Search for the cell housing the specified text and yield its (X, Y) center coordinate. 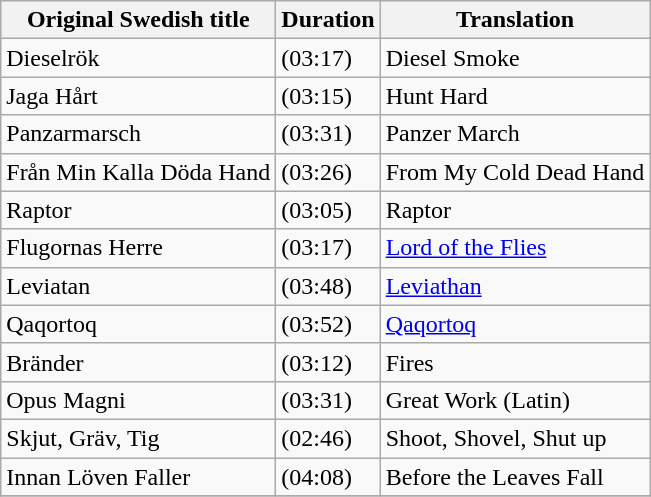
From My Cold Dead Hand (515, 172)
Bränder (138, 362)
Från Min Kalla Döda Hand (138, 172)
Translation (515, 20)
Panzarmarsch (138, 134)
Dieselrök (138, 58)
(03:48) (328, 286)
(03:52) (328, 324)
Flugornas Herre (138, 248)
Shoot, Shovel, Shut up (515, 438)
Original Swedish title (138, 20)
Diesel Smoke (515, 58)
Innan Löven Faller (138, 477)
Opus Magni (138, 400)
Leviathan (515, 286)
(02:46) (328, 438)
Before the Leaves Fall (515, 477)
Lord of the Flies (515, 248)
Fires (515, 362)
Duration (328, 20)
(04:08) (328, 477)
(03:05) (328, 210)
Hunt Hard (515, 96)
Panzer March (515, 134)
(03:26) (328, 172)
(03:15) (328, 96)
(03:12) (328, 362)
Skjut, Gräv, Tig (138, 438)
Leviatan (138, 286)
Great Work (Latin) (515, 400)
Jaga Hårt (138, 96)
